Find where the given text appears and provide that cell's center as [x, y] coordinate. 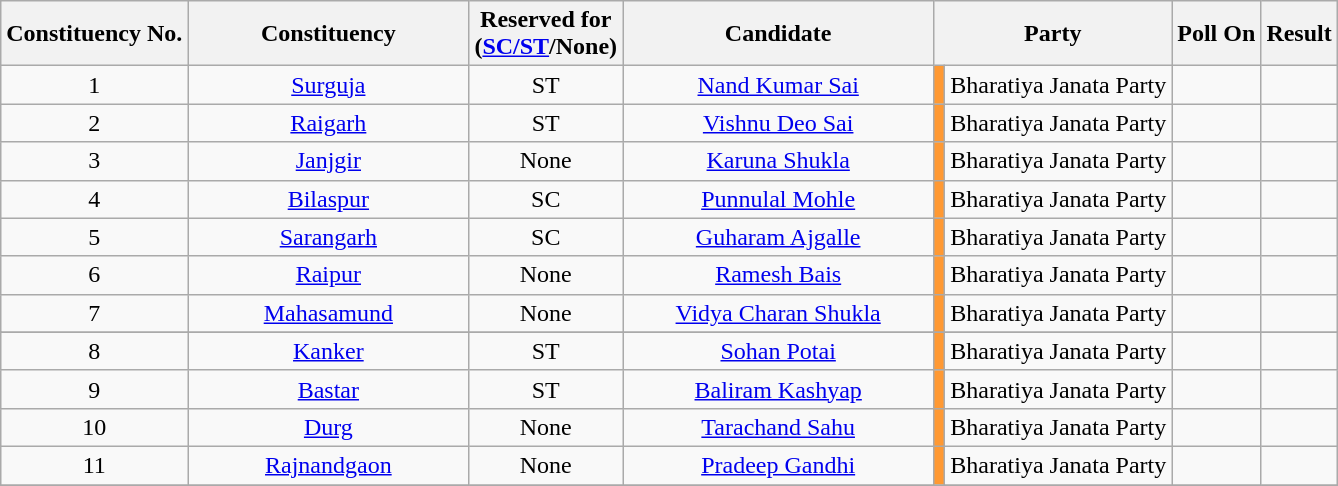
Vishnu Deo Sai [778, 123]
Rajnandgaon [328, 465]
6 [94, 275]
Bastar [328, 389]
8 [94, 351]
4 [94, 199]
Constituency [328, 34]
Reserved for(SC/ST/None) [546, 34]
Baliram Kashyap [778, 389]
11 [94, 465]
Janjgir [328, 161]
Guharam Ajgalle [778, 237]
10 [94, 427]
Constituency No. [94, 34]
Raigarh [328, 123]
Pradeep Gandhi [778, 465]
7 [94, 313]
Surguja [328, 85]
Kanker [328, 351]
Poll On [1216, 34]
Party [1053, 34]
Bilaspur [328, 199]
Candidate [778, 34]
Sarangarh [328, 237]
3 [94, 161]
2 [94, 123]
Punnulal Mohle [778, 199]
Ramesh Bais [778, 275]
Raipur [328, 275]
Vidya Charan Shukla [778, 313]
5 [94, 237]
Karuna Shukla [778, 161]
Result [1299, 34]
Durg [328, 427]
Tarachand Sahu [778, 427]
Mahasamund [328, 313]
Sohan Potai [778, 351]
1 [94, 85]
Nand Kumar Sai [778, 85]
9 [94, 389]
